For the text-containing cell, return its midpoint in (x, y) coordinate format. 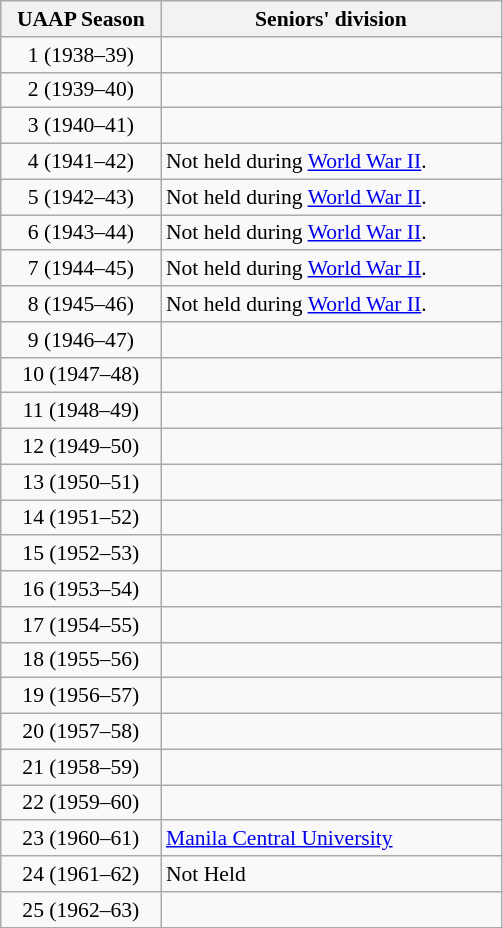
9 (1946–47) (81, 340)
21 (1958–59) (81, 767)
16 (1953–54) (81, 589)
5 (1942–43) (81, 197)
22 (1959–60) (81, 803)
2 (1939–40) (81, 90)
Not Held (331, 874)
6 (1943–44) (81, 233)
4 (1941–42) (81, 162)
13 (1950–51) (81, 482)
25 (1962–63) (81, 910)
24 (1961–62) (81, 874)
11 (1948–49) (81, 411)
1 (1938–39) (81, 55)
20 (1957–58) (81, 732)
18 (1955–56) (81, 660)
12 (1949–50) (81, 447)
23 (1960–61) (81, 839)
17 (1954–55) (81, 625)
19 (1956–57) (81, 696)
10 (1947–48) (81, 375)
UAAP Season (81, 19)
Seniors' division (331, 19)
8 (1945–46) (81, 304)
3 (1940–41) (81, 126)
Manila Central University (331, 839)
14 (1951–52) (81, 518)
15 (1952–53) (81, 554)
7 (1944–45) (81, 269)
